Detect which cell encompasses the target text, then output its [x, y] center coordinate. 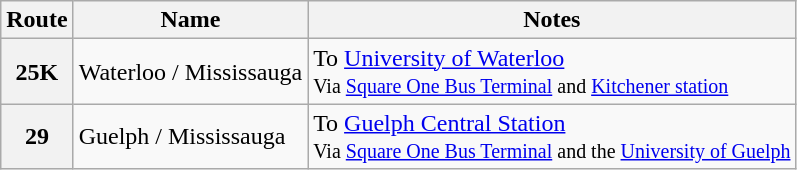
Guelph / Mississauga [190, 136]
Notes [552, 20]
25K [37, 72]
To Guelph Central StationVia Square One Bus Terminal and the University of Guelph [552, 136]
Route [37, 20]
To University of WaterlooVia Square One Bus Terminal and Kitchener station [552, 72]
Name [190, 20]
29 [37, 136]
Waterloo / Mississauga [190, 72]
